Detect which cell encompasses the target text, then output its [X, Y] center coordinate. 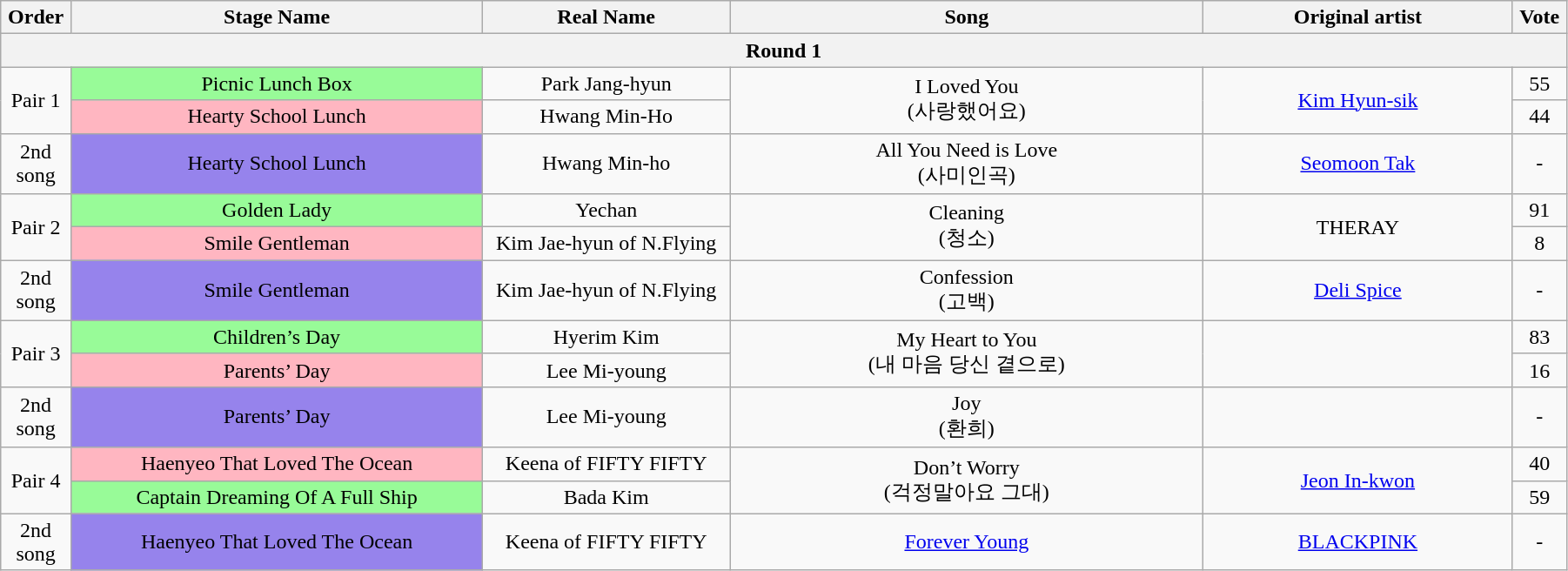
Picnic Lunch Box [277, 84]
8 [1540, 244]
Yechan [606, 211]
Forever Young [967, 541]
16 [1540, 370]
Order [37, 17]
All You Need is Love(사미인곡) [967, 164]
Pair 3 [37, 353]
Round 1 [784, 50]
Original artist [1357, 17]
My Heart to You(내 마음 당신 곁으로) [967, 353]
44 [1540, 117]
Vote [1540, 17]
83 [1540, 337]
Deli Spice [1357, 291]
Bada Kim [606, 497]
Captain Dreaming Of A Full Ship [277, 497]
Jeon In-kwon [1357, 480]
40 [1540, 464]
Pair 1 [37, 100]
Seomoon Tak [1357, 164]
Don’t Worry(걱정말아요 그대) [967, 480]
Kim Hyun-sik [1357, 100]
Stage Name [277, 17]
Real Name [606, 17]
Hwang Min-Ho [606, 117]
Park Jang-hyun [606, 84]
Golden Lady [277, 211]
Confession(고백) [967, 291]
Song [967, 17]
Joy(환희) [967, 417]
Children’s Day [277, 337]
I Loved You(사랑했어요) [967, 100]
Hyerim Kim [606, 337]
THERAY [1357, 227]
91 [1540, 211]
BLACKPINK [1357, 541]
55 [1540, 84]
Hwang Min-ho [606, 164]
Pair 2 [37, 227]
59 [1540, 497]
Cleaning(청소) [967, 227]
Pair 4 [37, 480]
